Detect which cell encompasses the target text, then output its [x, y] center coordinate. 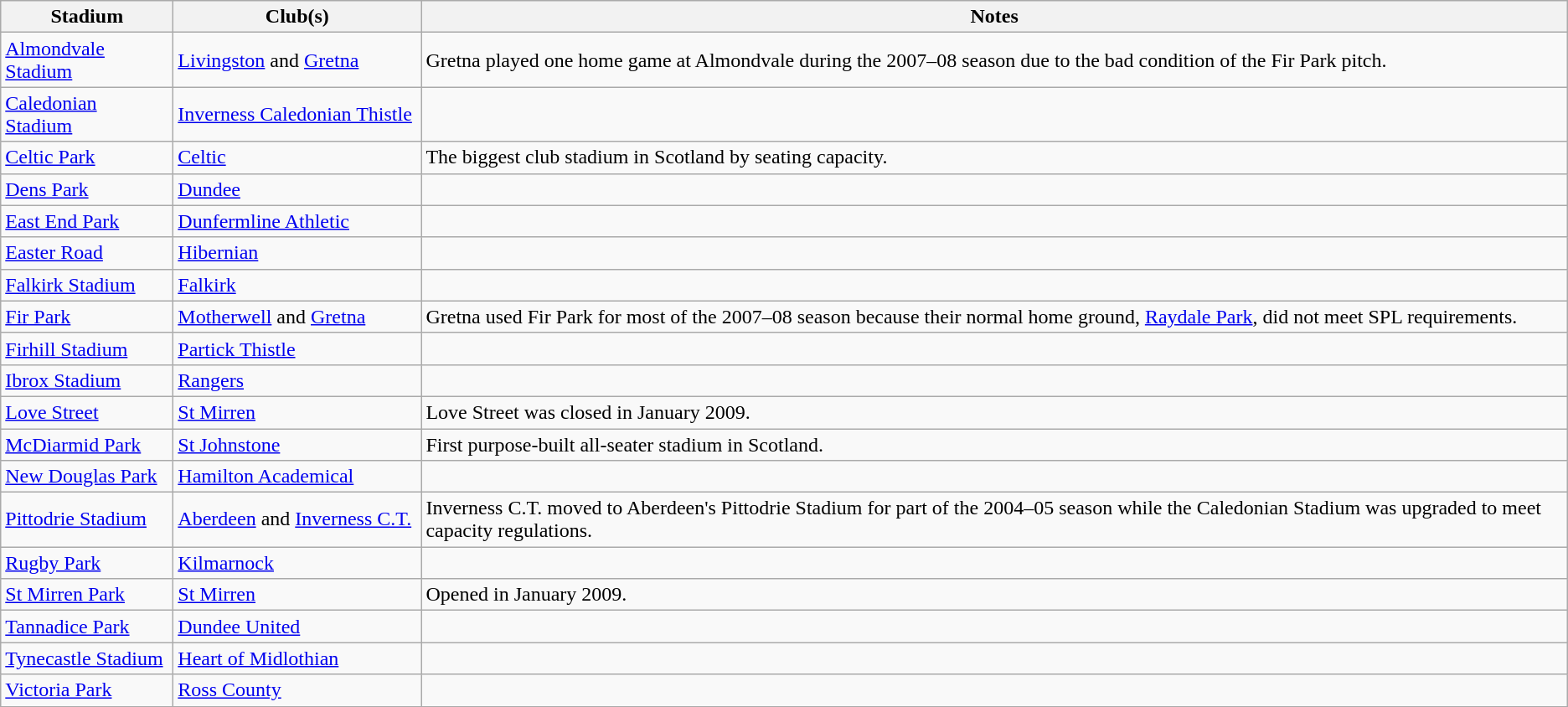
Aberdeen and Inverness C.T. [297, 519]
Dunfermline Athletic [297, 221]
Rugby Park [87, 563]
Hamilton Academical [297, 477]
Caledonian Stadium [87, 114]
First purpose-built all-seater stadium in Scotland. [994, 445]
Kilmarnock [297, 563]
Almondvale Stadium [87, 60]
Falkirk Stadium [87, 285]
New Douglas Park [87, 477]
Celtic [297, 157]
Easter Road [87, 253]
Tynecastle Stadium [87, 658]
Love Street was closed in January 2009. [994, 412]
Falkirk [297, 285]
McDiarmid Park [87, 445]
Dundee United [297, 627]
East End Park [87, 221]
Love Street [87, 412]
Livingston and Gretna [297, 60]
Opened in January 2009. [994, 595]
Hibernian [297, 253]
Celtic Park [87, 157]
Rangers [297, 380]
Notes [994, 17]
Heart of Midlothian [297, 658]
The biggest club stadium in Scotland by seating capacity. [994, 157]
Gretna played one home game at Almondvale during the 2007–08 season due to the bad condition of the Fir Park pitch. [994, 60]
Fir Park [87, 317]
Stadium [87, 17]
Dens Park [87, 189]
St Mirren Park [87, 595]
Ibrox Stadium [87, 380]
Gretna used Fir Park for most of the 2007–08 season because their normal home ground, Raydale Park, did not meet SPL requirements. [994, 317]
Dundee [297, 189]
Tannadice Park [87, 627]
Pittodrie Stadium [87, 519]
Ross County [297, 690]
Motherwell and Gretna [297, 317]
St Johnstone [297, 445]
Partick Thistle [297, 348]
Club(s) [297, 17]
Victoria Park [87, 690]
Inverness Caledonian Thistle [297, 114]
Firhill Stadium [87, 348]
